From the cell containing the given text, extract its center point as [x, y] coordinate. 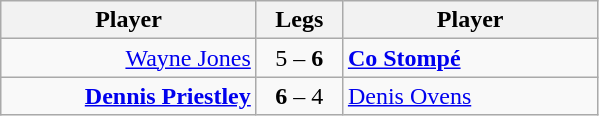
5 – 6 [299, 58]
6 – 4 [299, 96]
Wayne Jones [129, 58]
Dennis Priestley [129, 96]
Co Stompé [470, 58]
Legs [299, 20]
Denis Ovens [470, 96]
